For the text-containing cell, return its midpoint in (x, y) coordinate format. 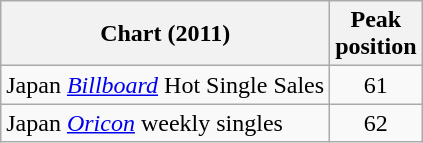
61 (376, 85)
Peakposition (376, 34)
Japan Billboard Hot Single Sales (166, 85)
Japan Oricon weekly singles (166, 123)
Chart (2011) (166, 34)
62 (376, 123)
